Output the (x, y) coordinate of the center of the cell containing the given text.  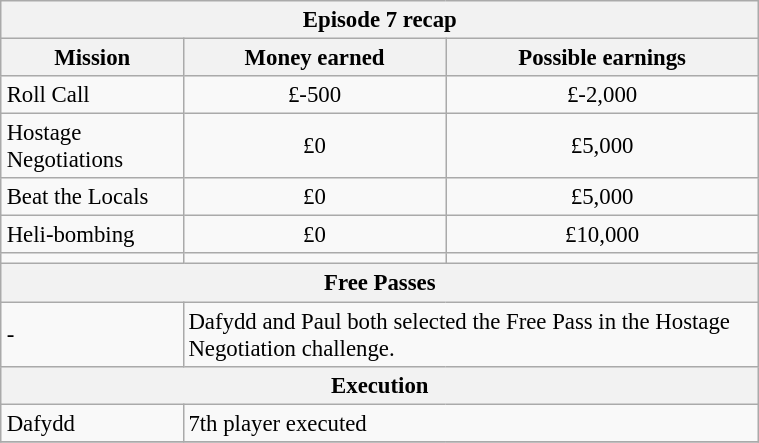
Dafydd (92, 423)
Money earned (314, 57)
£-500 (314, 95)
£-2,000 (602, 95)
Beat the Locals (92, 197)
Mission (92, 57)
Hostage Negotiations (92, 146)
£10,000 (602, 235)
Dafydd and Paul both selected the Free Pass in the Hostage Negotiation challenge. (470, 334)
- (92, 334)
7th player executed (470, 423)
Free Passes (380, 283)
Possible earnings (602, 57)
Roll Call (92, 95)
Execution (380, 385)
Heli-bombing (92, 235)
Episode 7 recap (380, 20)
